From the cell containing the given text, extract its center point as (X, Y) coordinate. 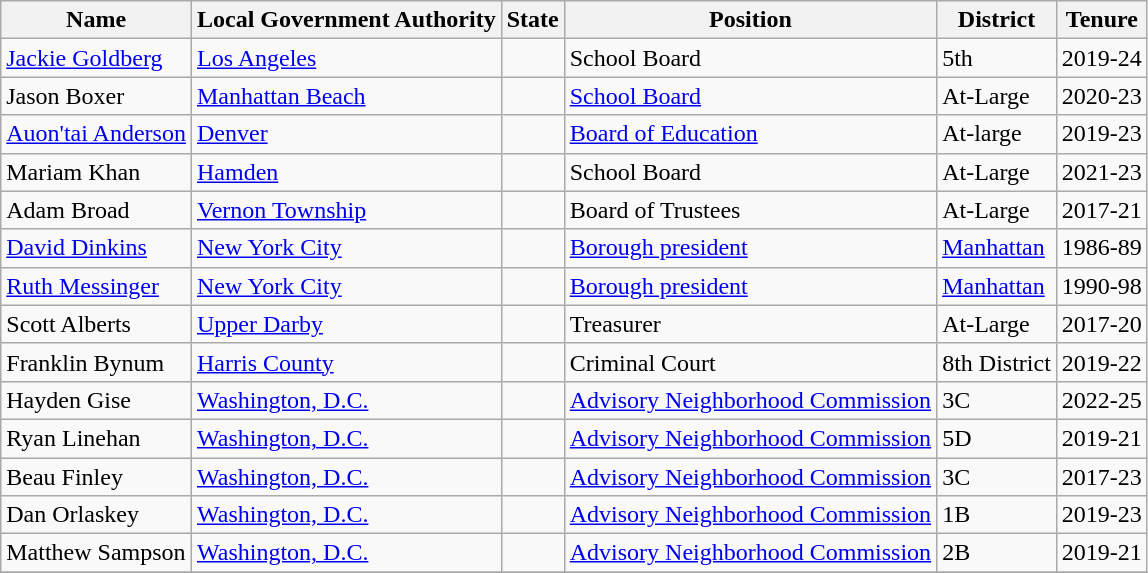
At-large (997, 134)
5th (997, 58)
District (997, 20)
Ryan Linehan (96, 438)
Auon'tai Anderson (96, 134)
Board of Trustees (750, 210)
Matthew Sampson (96, 553)
Jackie Goldberg (96, 58)
David Dinkins (96, 248)
Hayden Gise (96, 400)
Franklin Bynum (96, 362)
2019-24 (1102, 58)
Vernon Township (346, 210)
2017-20 (1102, 324)
Hamden (346, 172)
Ruth Messinger (96, 286)
Criminal Court (750, 362)
Name (96, 20)
Dan Orlaskey (96, 515)
Los Angeles (346, 58)
2B (997, 553)
2021-23 (1102, 172)
Mariam Khan (96, 172)
Scott Alberts (96, 324)
Beau Finley (96, 477)
Tenure (1102, 20)
2017-21 (1102, 210)
Adam Broad (96, 210)
2022-25 (1102, 400)
8th District (997, 362)
5D (997, 438)
2017-23 (1102, 477)
Treasurer (750, 324)
State (532, 20)
Local Government Authority (346, 20)
Upper Darby (346, 324)
Manhattan Beach (346, 96)
Denver (346, 134)
1986-89 (1102, 248)
Harris County (346, 362)
Board of Education (750, 134)
1990-98 (1102, 286)
2020-23 (1102, 96)
1B (997, 515)
Position (750, 20)
Jason Boxer (96, 96)
2019-22 (1102, 362)
